Locate the cell with the specified text and output its [X, Y] center coordinate. 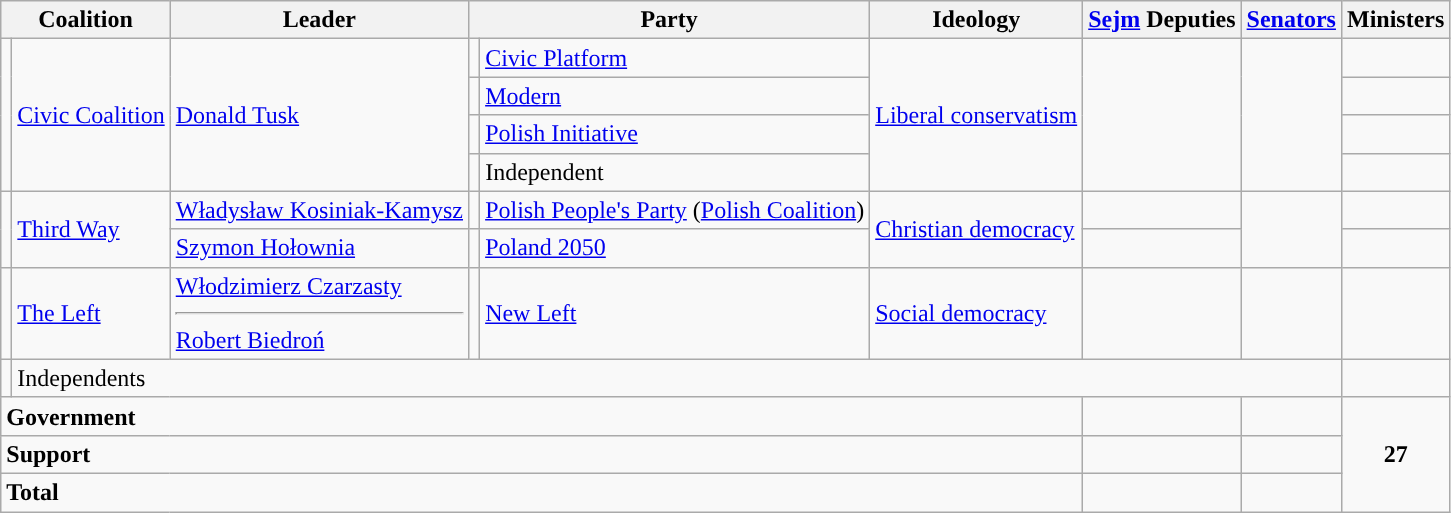
Donald Tusk [319, 115]
Total [542, 492]
Independents [677, 378]
Polish Initiative [675, 134]
Third Way [91, 229]
Leader [319, 20]
27 [1395, 454]
Władysław Kosiniak-Kamysz [319, 210]
Coalition [86, 20]
Independent [675, 172]
Poland 2050 [675, 248]
Civic Platform [675, 58]
Support [542, 454]
Civic Coalition [91, 115]
Christian democracy [976, 229]
Liberal conservatism [976, 115]
Sejm Deputies [1162, 20]
Social democracy [976, 313]
New Left [675, 313]
Senators [1291, 20]
Włodzimierz CzarzastyRobert Biedroń [319, 313]
Modern [675, 96]
Polish People's Party (Polish Coalition) [675, 210]
Government [542, 416]
Szymon Hołownia [319, 248]
Ideology [976, 20]
Party [670, 20]
Ministers [1395, 20]
The Left [91, 313]
